Locate the cell with the specified text and output its (X, Y) center coordinate. 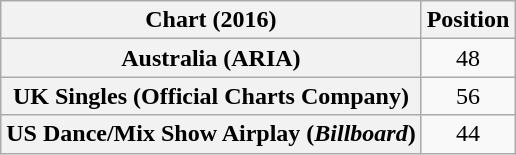
UK Singles (Official Charts Company) (211, 96)
Australia (ARIA) (211, 58)
US Dance/Mix Show Airplay (Billboard) (211, 134)
56 (468, 96)
44 (468, 134)
Position (468, 20)
Chart (2016) (211, 20)
48 (468, 58)
